Detect which cell encompasses the target text, then output its [x, y] center coordinate. 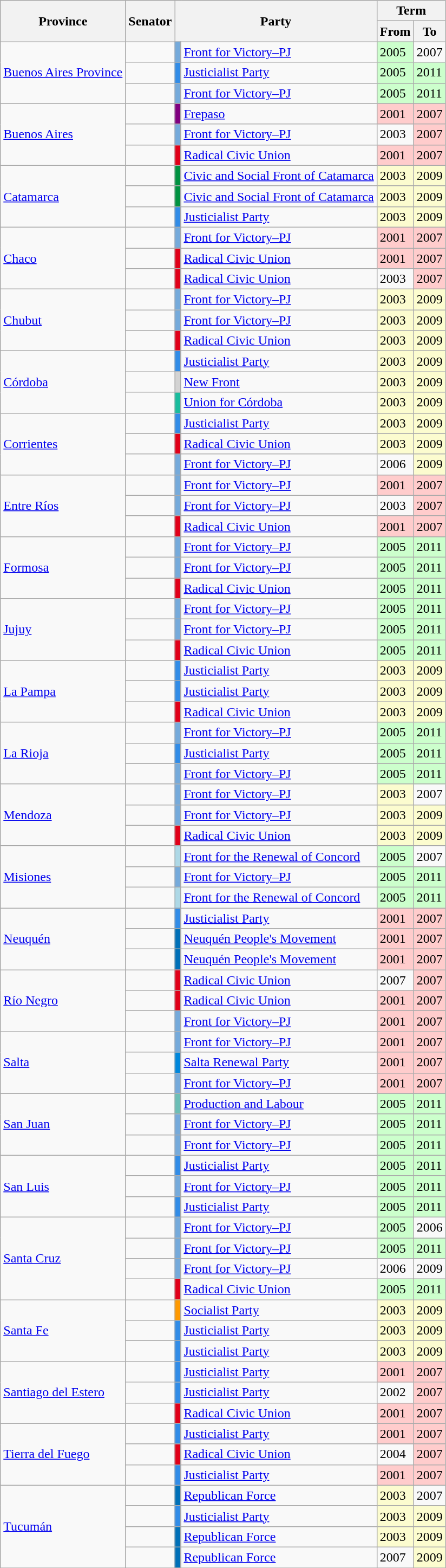
San Luis [63, 1186]
Entre Ríos [63, 506]
La Pampa [63, 691]
New Front [279, 382]
Santa Cruz [63, 1258]
Santiago del Estero [63, 1392]
Socialist Party [279, 1310]
Jujuy [63, 630]
Senator [150, 21]
Tucumán [63, 1526]
Catamarca [63, 196]
Union for Córdoba [279, 403]
Corrientes [63, 444]
Production and Labour [279, 1104]
Chubut [63, 320]
Term [411, 11]
Neuquén [63, 939]
Formosa [63, 567]
Salta Renewal Party [279, 1062]
Misiones [63, 877]
San Juan [63, 1124]
To [430, 31]
Province [63, 21]
2004 [395, 1454]
Frepaso [279, 114]
La Rioja [63, 753]
Río Negro [63, 1001]
Buenos Aires Province [63, 73]
2002 [395, 1392]
Tierra del Fuego [63, 1454]
Buenos Aires [63, 134]
Party [276, 21]
From [395, 31]
Chaco [63, 258]
Salta [63, 1062]
Córdoba [63, 382]
Santa Fe [63, 1331]
Mendoza [63, 815]
